Scan for the cell matching the given text and deliver its (x, y) coordinate at center. 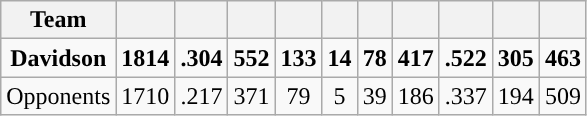
463 (562, 58)
Team (58, 20)
1710 (146, 96)
509 (562, 96)
78 (374, 58)
417 (416, 58)
305 (516, 58)
133 (298, 58)
194 (516, 96)
.522 (466, 58)
Davidson (58, 58)
5 (340, 96)
.304 (202, 58)
371 (252, 96)
186 (416, 96)
39 (374, 96)
552 (252, 58)
.217 (202, 96)
14 (340, 58)
1814 (146, 58)
79 (298, 96)
Opponents (58, 96)
.337 (466, 96)
